Capture the cell that displays the provided text and extract its [x, y] central coordinate. 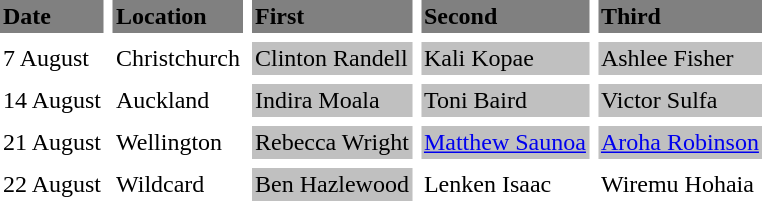
Third [680, 16]
Date [52, 16]
Lenken Isaac [505, 184]
Indira Moala [332, 100]
Matthew Saunoa [505, 142]
Rebecca Wright [332, 142]
Aroha Robinson [680, 142]
Wiremu Hohaia [680, 184]
Toni Baird [505, 100]
22 August [52, 184]
Location [178, 16]
21 August [52, 142]
Wellington [178, 142]
First [332, 16]
Ashlee Fisher [680, 58]
Second [505, 16]
Auckland [178, 100]
Ben Hazlewood [332, 184]
14 August [52, 100]
Victor Sulfa [680, 100]
Clinton Randell [332, 58]
Kali Kopae [505, 58]
7 August [52, 58]
Wildcard [178, 184]
Christchurch [178, 58]
